Extract the [x, y] coordinate from the center of the cell holding the provided text.  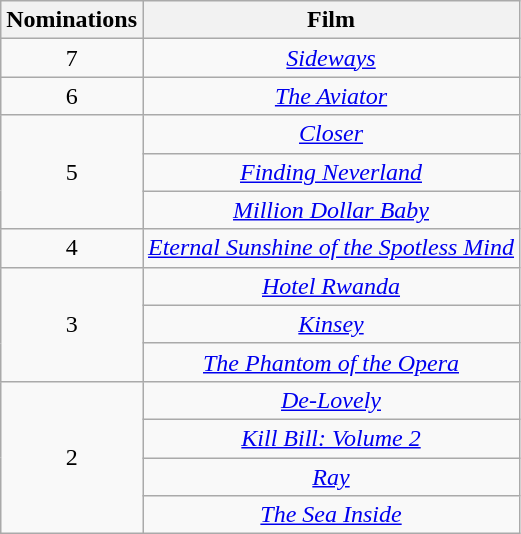
De-Lovely [330, 400]
Kinsey [330, 324]
6 [72, 96]
Closer [330, 134]
Nominations [72, 20]
The Phantom of the Opera [330, 362]
2 [72, 457]
Film [330, 20]
5 [72, 172]
Ray [330, 477]
Eternal Sunshine of the Spotless Mind [330, 248]
7 [72, 58]
Million Dollar Baby [330, 210]
Hotel Rwanda [330, 286]
The Aviator [330, 96]
The Sea Inside [330, 515]
4 [72, 248]
3 [72, 324]
Finding Neverland [330, 172]
Kill Bill: Volume 2 [330, 438]
Sideways [330, 58]
